Search for the cell housing the specified text and yield its (x, y) center coordinate. 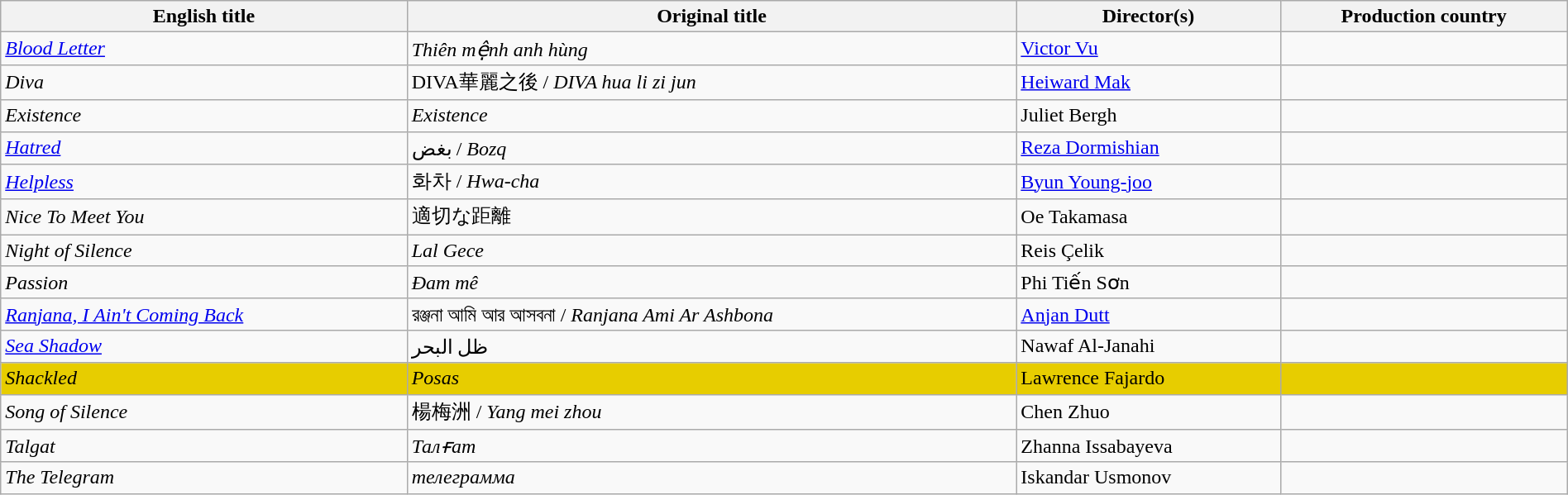
Nice To Meet You (203, 217)
適切な距離 (711, 217)
Victor Vu (1148, 49)
The Telegram (203, 478)
Byun Young-joo (1148, 182)
Reza Dormishian (1148, 148)
Heiward Mak (1148, 83)
Production country (1424, 17)
화차 / Hwa-cha (711, 182)
Talgat (203, 446)
Director(s) (1148, 17)
Song of Silence (203, 412)
Original title (711, 17)
телеграмма (711, 478)
Nawaf Al-Janahi (1148, 346)
Helpless (203, 182)
Night of Silence (203, 250)
Lawrence Fajardo (1148, 378)
Chen Zhuo (1148, 412)
Талғат (711, 446)
Lal Gece (711, 250)
Iskandar Usmonov (1148, 478)
রঞ্জনা আমি আর আসবনা / Ranjana Ami Ar Ashbona (711, 314)
Phi Tiến Sơn (1148, 283)
Zhanna Issabayeva (1148, 446)
Thiên mệnh anh hùng (711, 49)
Ranjana, I Ain't Coming Back (203, 314)
Diva (203, 83)
楊梅洲 / Yang mei zhou (711, 412)
Blood Letter (203, 49)
Oe Takamasa (1148, 217)
ظل البحر (711, 346)
English title (203, 17)
Shackled (203, 378)
Anjan Dutt (1148, 314)
Posas (711, 378)
Sea Shadow (203, 346)
Đam mê (711, 283)
بغض / Bozq (711, 148)
DIVA華麗之後 / DIVA hua li zi jun (711, 83)
Reis Çelik (1148, 250)
Juliet Bergh (1148, 116)
Passion (203, 283)
Hatred (203, 148)
